Determine the [x, y] coordinate at the center of the cell enclosing the given text.  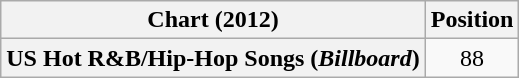
Chart (2012) [213, 20]
Position [472, 20]
88 [472, 58]
US Hot R&B/Hip-Hop Songs (Billboard) [213, 58]
